Determine the (X, Y) coordinate at the center of the cell enclosing the given text.  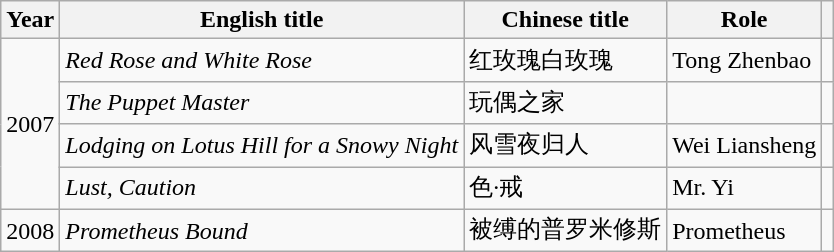
Role (744, 20)
玩偶之家 (566, 102)
色·戒 (566, 188)
The Puppet Master (262, 102)
Lust, Caution (262, 188)
Red Rose and White Rose (262, 60)
Prometheus (744, 230)
红玫瑰白玫瑰 (566, 60)
Lodging on Lotus Hill for a Snowy Night (262, 146)
被缚的普罗米修斯 (566, 230)
2008 (30, 230)
Chinese title (566, 20)
Mr. Yi (744, 188)
Prometheus Bound (262, 230)
Wei Liansheng (744, 146)
Year (30, 20)
2007 (30, 124)
风雪夜归人 (566, 146)
English title (262, 20)
Tong Zhenbao (744, 60)
